Output the [x, y] coordinate of the center of the cell containing the given text.  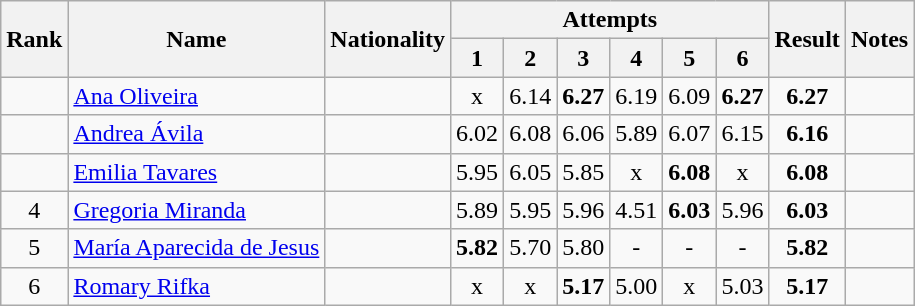
Gregoria Miranda [196, 210]
6.19 [636, 96]
Notes [879, 39]
6.16 [807, 134]
6.15 [742, 134]
1 [478, 58]
6.07 [690, 134]
Emilia Tavares [196, 172]
2 [530, 58]
5.03 [742, 286]
Attempts [610, 20]
4.51 [636, 210]
5.00 [636, 286]
Rank [34, 39]
5.70 [530, 248]
Ana Oliveira [196, 96]
6.06 [584, 134]
3 [584, 58]
6.09 [690, 96]
Nationality [388, 39]
Romary Rifka [196, 286]
Result [807, 39]
Name [196, 39]
Andrea Ávila [196, 134]
6.02 [478, 134]
6.14 [530, 96]
5.85 [584, 172]
María Aparecida de Jesus [196, 248]
5.80 [584, 248]
6.05 [530, 172]
